Locate the cell with the specified text and output its [x, y] center coordinate. 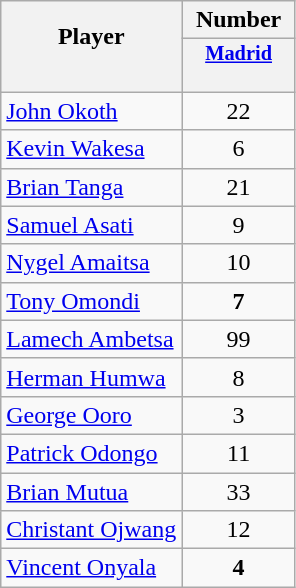
Number [239, 20]
8 [239, 377]
12 [239, 530]
George Ooro [92, 415]
Brian Tanga [92, 187]
Christant Ojwang [92, 530]
21 [239, 187]
99 [239, 339]
3 [239, 415]
Brian Mutua [92, 491]
Lamech Ambetsa [92, 339]
4 [239, 568]
6 [239, 149]
John Okoth [92, 111]
Vincent Onyala [92, 568]
Kevin Wakesa [92, 149]
Herman Humwa [92, 377]
33 [239, 491]
Nygel Amaitsa [92, 263]
7 [239, 301]
9 [239, 225]
10 [239, 263]
Tony Omondi [92, 301]
22 [239, 111]
Patrick Odongo [92, 453]
Madrid [239, 54]
Player [92, 36]
Samuel Asati [92, 225]
11 [239, 453]
